Extract the (X, Y) coordinate from the center of the cell holding the provided text.  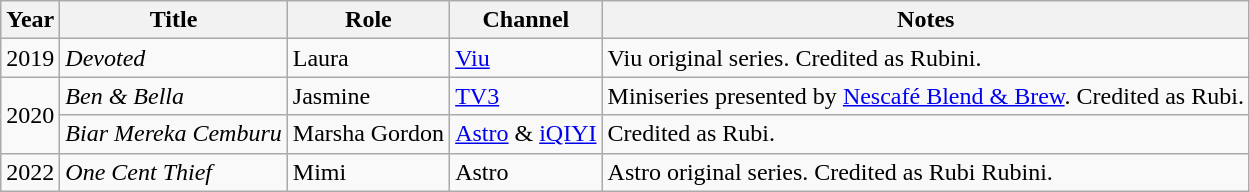
One Cent Thief (174, 172)
Notes (926, 20)
Laura (368, 58)
Astro (526, 172)
2022 (30, 172)
Year (30, 20)
Marsha Gordon (368, 134)
Viu (526, 58)
Mimi (368, 172)
Astro original series. Credited as Rubi Rubini. (926, 172)
2019 (30, 58)
Role (368, 20)
Title (174, 20)
Devoted (174, 58)
Jasmine (368, 96)
2020 (30, 115)
Ben & Bella (174, 96)
TV3 (526, 96)
Credited as Rubi. (926, 134)
Biar Mereka Cemburu (174, 134)
Viu original series. Credited as Rubini. (926, 58)
Miniseries presented by Nescafé Blend & Brew. Credited as Rubi. (926, 96)
Channel (526, 20)
Astro & iQIYI (526, 134)
